Return the [x, y] coordinate for the center point of the cell that contains the specified text.  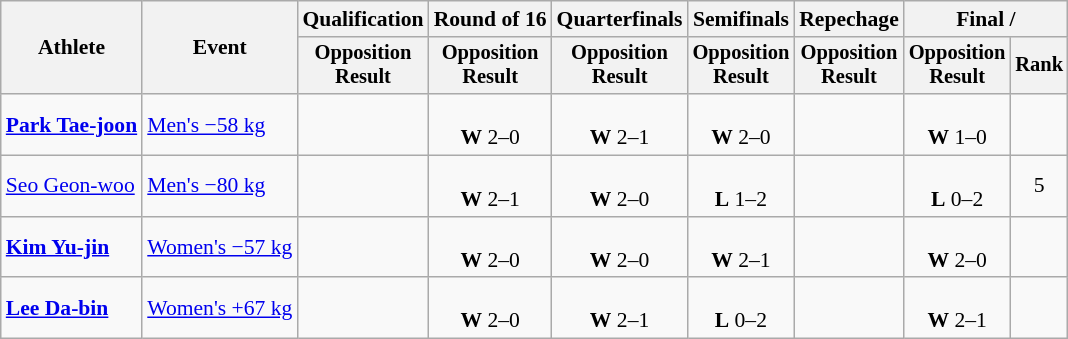
Men's −58 kg [220, 124]
Athlete [72, 48]
5 [1039, 186]
Women's +67 kg [220, 308]
L 1–2 [742, 186]
Rank [1039, 66]
Quarterfinals [620, 19]
Final / [986, 19]
Repechage [849, 19]
Lee Da-bin [72, 308]
W 1–0 [958, 124]
Women's −57 kg [220, 248]
Round of 16 [490, 19]
Qualification [362, 19]
Seo Geon-woo [72, 186]
Kim Yu-jin [72, 248]
Semifinals [742, 19]
Men's −80 kg [220, 186]
Event [220, 48]
Park Tae-joon [72, 124]
